Find where the given text appears and provide that cell's center as [x, y] coordinate. 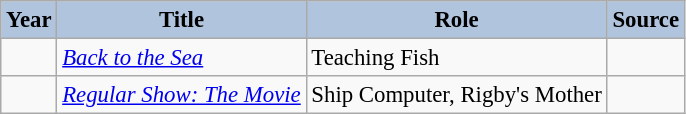
Ship Computer, Rigby's Mother [456, 95]
Role [456, 20]
Back to the Sea [182, 58]
Source [646, 20]
Regular Show: The Movie [182, 95]
Year [29, 20]
Title [182, 20]
Teaching Fish [456, 58]
